Find where the given text appears and provide that cell's center as (X, Y) coordinate. 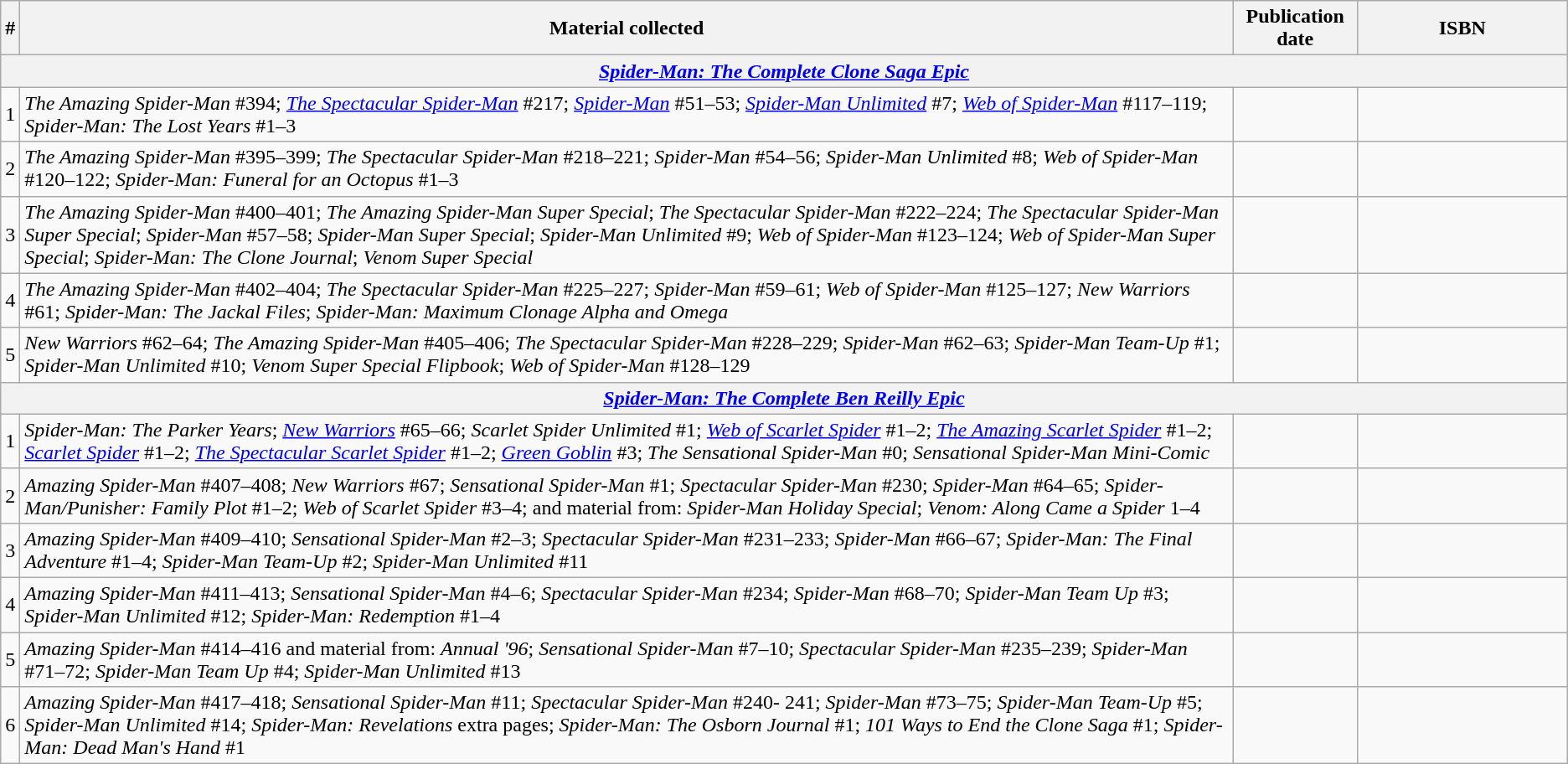
Publication date (1295, 28)
Spider-Man: The Complete Ben Reilly Epic (784, 398)
6 (10, 725)
Spider-Man: The Complete Clone Saga Epic (784, 71)
# (10, 28)
Material collected (627, 28)
ISBN (1462, 28)
